From the cell containing the given text, extract its center point as (X, Y) coordinate. 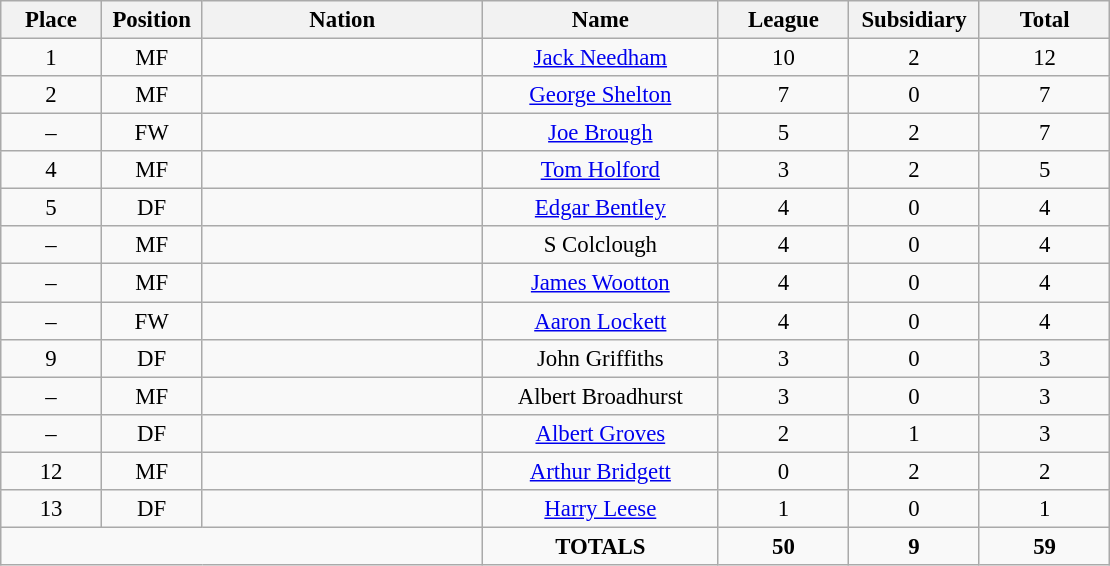
Harry Leese (601, 509)
Albert Broadhurst (601, 396)
Name (601, 20)
13 (52, 509)
Position (152, 20)
James Wootton (601, 283)
Arthur Bridgett (601, 471)
Subsidiary (914, 20)
Total (1044, 20)
59 (1044, 546)
Nation (342, 20)
John Griffiths (601, 358)
Edgar Bentley (601, 208)
S Colclough (601, 245)
Tom Holford (601, 170)
Joe Brough (601, 133)
50 (784, 546)
George Shelton (601, 95)
Jack Needham (601, 58)
League (784, 20)
Place (52, 20)
Aaron Lockett (601, 321)
TOTALS (601, 546)
10 (784, 58)
Albert Groves (601, 433)
